Return (X, Y) of the center of cell containing provided text 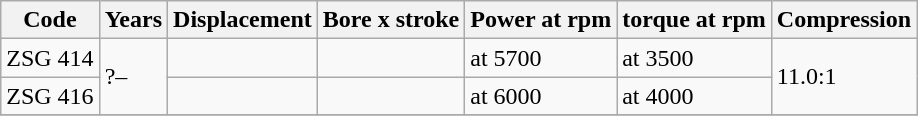
Power at rpm (541, 20)
Years (133, 20)
11.0:1 (844, 77)
Displacement (243, 20)
at 6000 (541, 96)
at 5700 (541, 58)
torque at rpm (694, 20)
at 3500 (694, 58)
?– (133, 77)
Bore x stroke (390, 20)
ZSG 414 (50, 58)
Code (50, 20)
at 4000 (694, 96)
ZSG 416 (50, 96)
Compression (844, 20)
